Locate the cell with the specified text and output its [x, y] center coordinate. 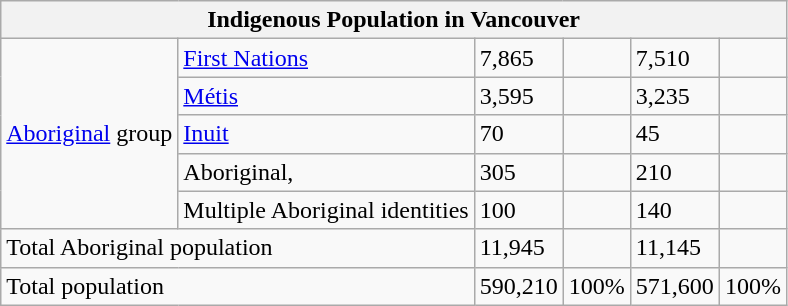
Multiple Aboriginal identities [326, 210]
Aboriginal, [326, 172]
Indigenous Population in Vancouver [394, 20]
First Nations [326, 58]
Inuit [326, 134]
Métis [326, 96]
210 [674, 172]
Total Aboriginal population [238, 248]
45 [674, 134]
7,865 [518, 58]
11,945 [518, 248]
3,235 [674, 96]
100 [518, 210]
11,145 [674, 248]
571,600 [674, 286]
Total population [238, 286]
590,210 [518, 286]
305 [518, 172]
3,595 [518, 96]
Aboriginal group [90, 134]
7,510 [674, 58]
70 [518, 134]
140 [674, 210]
